Return the (X, Y) coordinate for the center point of the cell that contains the specified text.  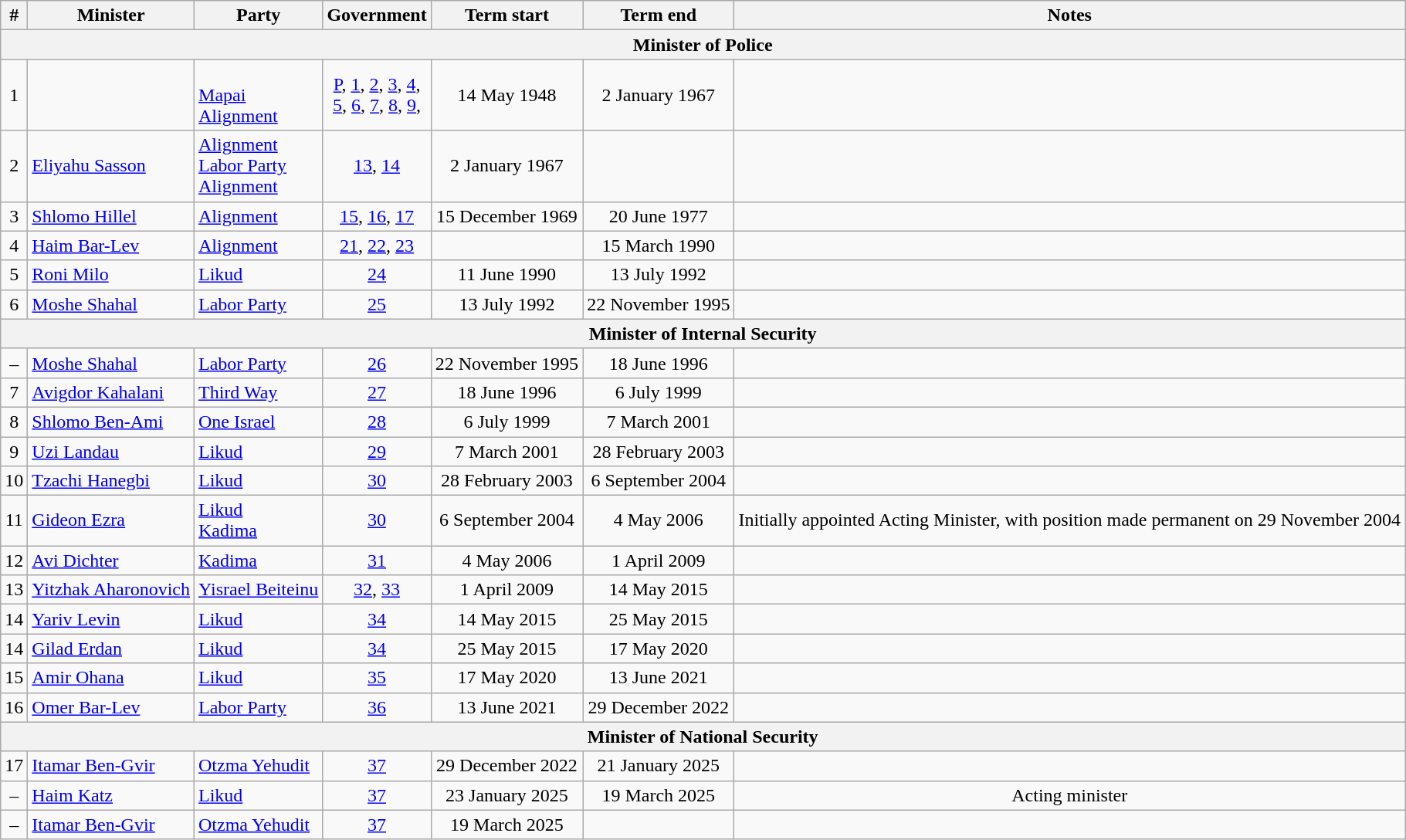
26 (377, 363)
Acting minister (1070, 795)
1 (14, 95)
29 (377, 452)
Haim Bar-Lev (111, 246)
Gilad Erdan (111, 649)
Shlomo Ben-Ami (111, 422)
Party (259, 15)
7 (14, 392)
3 (14, 216)
4 (14, 246)
9 (14, 452)
Haim Katz (111, 795)
35 (377, 678)
16 (14, 707)
5 (14, 275)
31 (377, 561)
13, 14 (377, 166)
Term start (506, 15)
Minister of National Security (703, 737)
28 (377, 422)
MapaiAlignment (259, 95)
Notes (1070, 15)
12 (14, 561)
AlignmentLabor PartyAlignment (259, 166)
Shlomo Hillel (111, 216)
Amir Ohana (111, 678)
32, 33 (377, 590)
8 (14, 422)
Yisrael Beiteinu (259, 590)
15 (14, 678)
Omer Bar-Lev (111, 707)
21, 22, 23 (377, 246)
Kadima (259, 561)
23 January 2025 (506, 795)
Uzi Landau (111, 452)
Avi Dichter (111, 561)
# (14, 15)
27 (377, 392)
2 (14, 166)
11 (14, 520)
P, 1, 2, 3, 4,5, 6, 7, 8, 9, (377, 95)
11 June 1990 (506, 275)
24 (377, 275)
Gideon Ezra (111, 520)
Minister of Internal Security (703, 334)
Third Way (259, 392)
15 December 1969 (506, 216)
6 (14, 304)
One Israel (259, 422)
Term end (659, 15)
17 (14, 766)
Eliyahu Sasson (111, 166)
25 (377, 304)
15, 16, 17 (377, 216)
Minister of Police (703, 45)
21 January 2025 (659, 766)
Minister (111, 15)
Roni Milo (111, 275)
Avigdor Kahalani (111, 392)
Yariv Levin (111, 619)
Government (377, 15)
20 June 1977 (659, 216)
Yitzhak Aharonovich (111, 590)
15 March 1990 (659, 246)
14 May 1948 (506, 95)
13 (14, 590)
10 (14, 481)
LikudKadima (259, 520)
Tzachi Hanegbi (111, 481)
36 (377, 707)
Initially appointed Acting Minister, with position made permanent on 29 November 2004 (1070, 520)
